From the cell containing the given text, extract its center point as [x, y] coordinate. 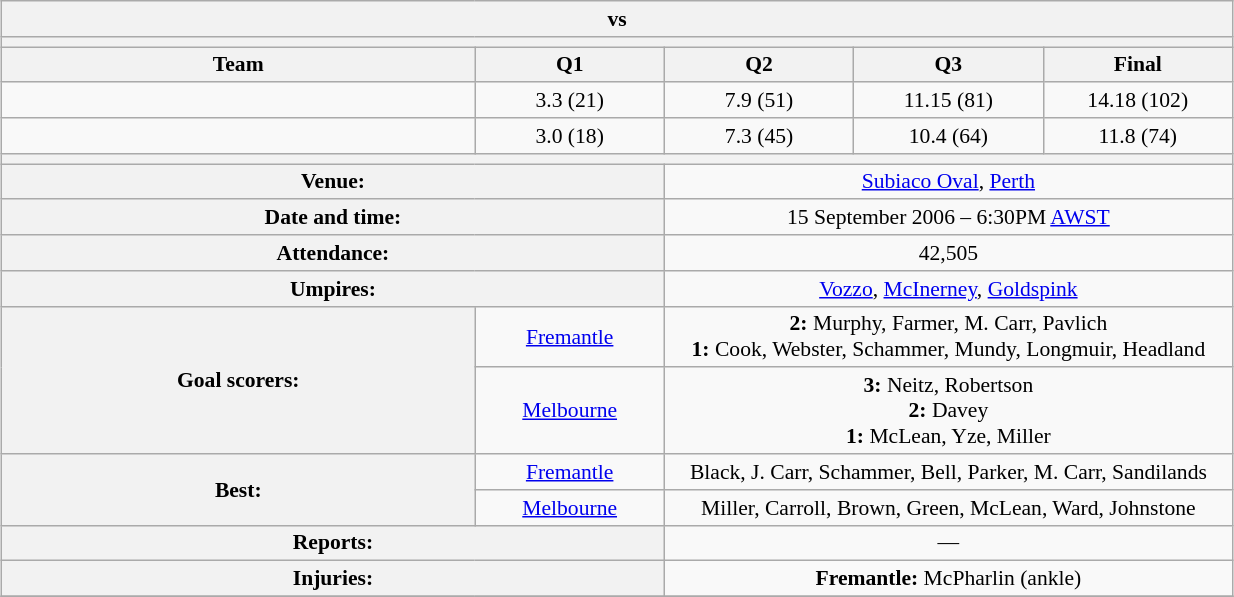
Q1 [570, 65]
Goal scorers: [238, 380]
Attendance: [334, 253]
Q2 [758, 65]
Date and time: [334, 218]
Best: [238, 490]
Fremantle: McPharlin (ankle) [948, 579]
Reports: [334, 543]
vs [618, 19]
3: Neitz, Robertson2: Davey1: McLean, Yze, Miller [948, 412]
11.8 (74) [1138, 136]
Venue: [334, 182]
Umpires: [334, 289]
7.3 (45) [758, 136]
Miller, Carroll, Brown, Green, McLean, Ward, Johnstone [948, 508]
Subiaco Oval, Perth [948, 182]
Vozzo, McInerney, Goldspink [948, 289]
Q3 [948, 65]
Final [1138, 65]
42,505 [948, 253]
Team [238, 65]
Injuries: [334, 579]
14.18 (102) [1138, 101]
Black, J. Carr, Schammer, Bell, Parker, M. Carr, Sandilands [948, 472]
10.4 (64) [948, 136]
3.3 (21) [570, 101]
2: Murphy, Farmer, M. Carr, Pavlich1: Cook, Webster, Schammer, Mundy, Longmuir, Headland [948, 336]
11.15 (81) [948, 101]
3.0 (18) [570, 136]
— [948, 543]
15 September 2006 – 6:30PM AWST [948, 218]
7.9 (51) [758, 101]
